Search for the cell housing the specified text and yield its (x, y) center coordinate. 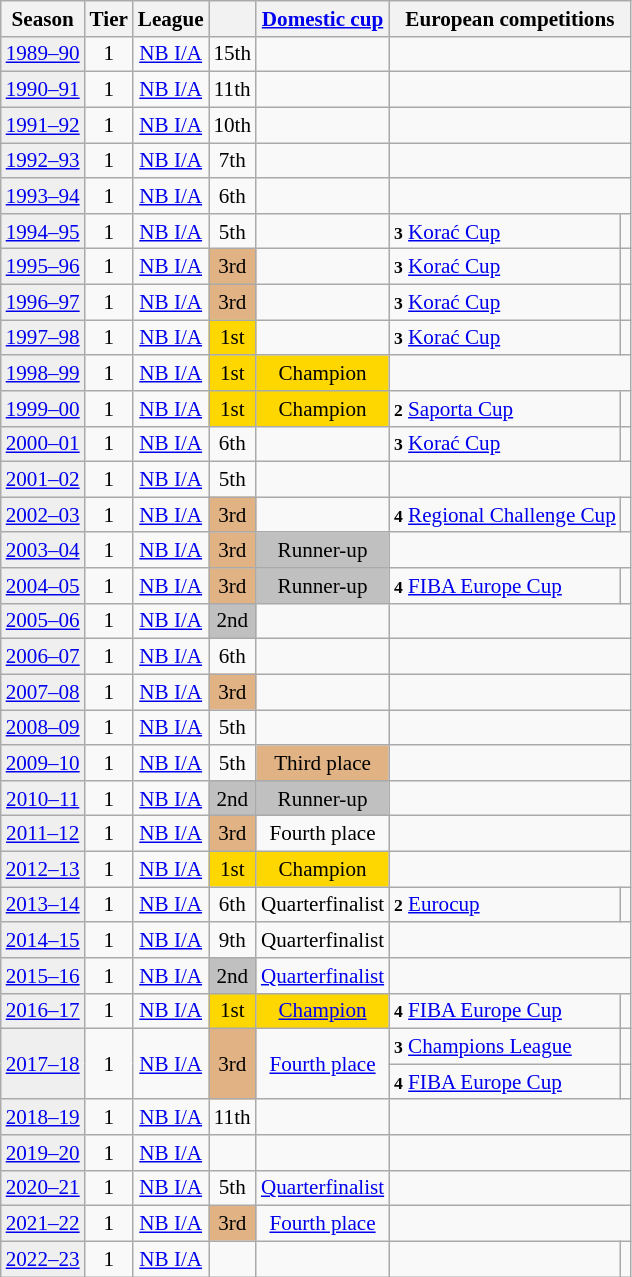
2016–17 (43, 1010)
1996–97 (43, 302)
2015–16 (43, 976)
1989–90 (43, 54)
9th (232, 940)
2001–02 (43, 480)
1995–96 (43, 266)
4 Regional Challenge Cup (505, 514)
2 Eurocup (505, 904)
2022–23 (43, 1258)
3 Champions League (505, 1046)
7th (232, 160)
League (171, 18)
European competitions (510, 18)
10th (232, 124)
1997–98 (43, 338)
2013–14 (43, 904)
2007–08 (43, 692)
Third place (322, 762)
1993–94 (43, 196)
Domestic cup (322, 18)
2004–05 (43, 586)
2009–10 (43, 762)
2021–22 (43, 1224)
2011–12 (43, 834)
2000–01 (43, 444)
2010–11 (43, 798)
2003–04 (43, 550)
Tier (109, 18)
1994–95 (43, 230)
2017–18 (43, 1064)
2008–09 (43, 728)
2019–20 (43, 1152)
1992–93 (43, 160)
2002–03 (43, 514)
2014–15 (43, 940)
1998–99 (43, 372)
2018–19 (43, 1116)
1991–92 (43, 124)
2005–06 (43, 620)
1990–91 (43, 90)
2020–21 (43, 1188)
2012–13 (43, 868)
Season (43, 18)
15th (232, 54)
2 Saporta Cup (505, 408)
2006–07 (43, 656)
1999–00 (43, 408)
